Capture the cell that displays the provided text and extract its (x, y) central coordinate. 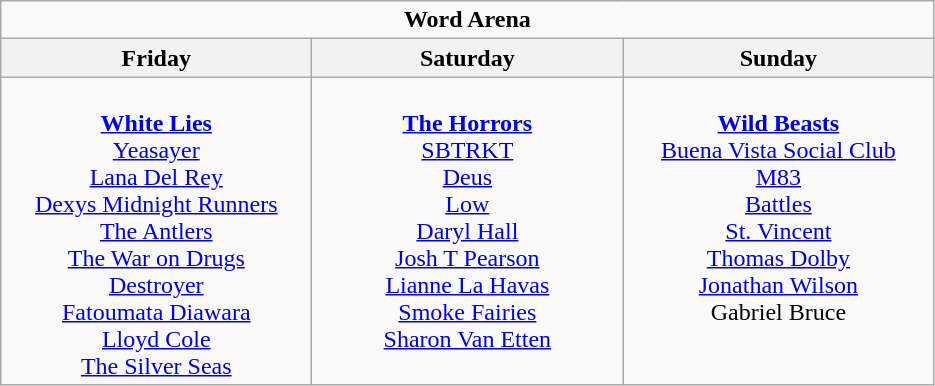
Sunday (778, 58)
Word Arena (468, 20)
White Lies Yeasayer Lana Del Rey Dexys Midnight Runners The Antlers The War on Drugs Destroyer Fatoumata Diawara Lloyd Cole The Silver Seas (156, 231)
The Horrors SBTRKT Deus Low Daryl Hall Josh T Pearson Lianne La Havas Smoke Fairies Sharon Van Etten (468, 231)
Wild Beasts Buena Vista Social Club M83 Battles St. Vincent Thomas Dolby Jonathan Wilson Gabriel Bruce (778, 231)
Friday (156, 58)
Saturday (468, 58)
